Detect which cell encompasses the target text, then output its (x, y) center coordinate. 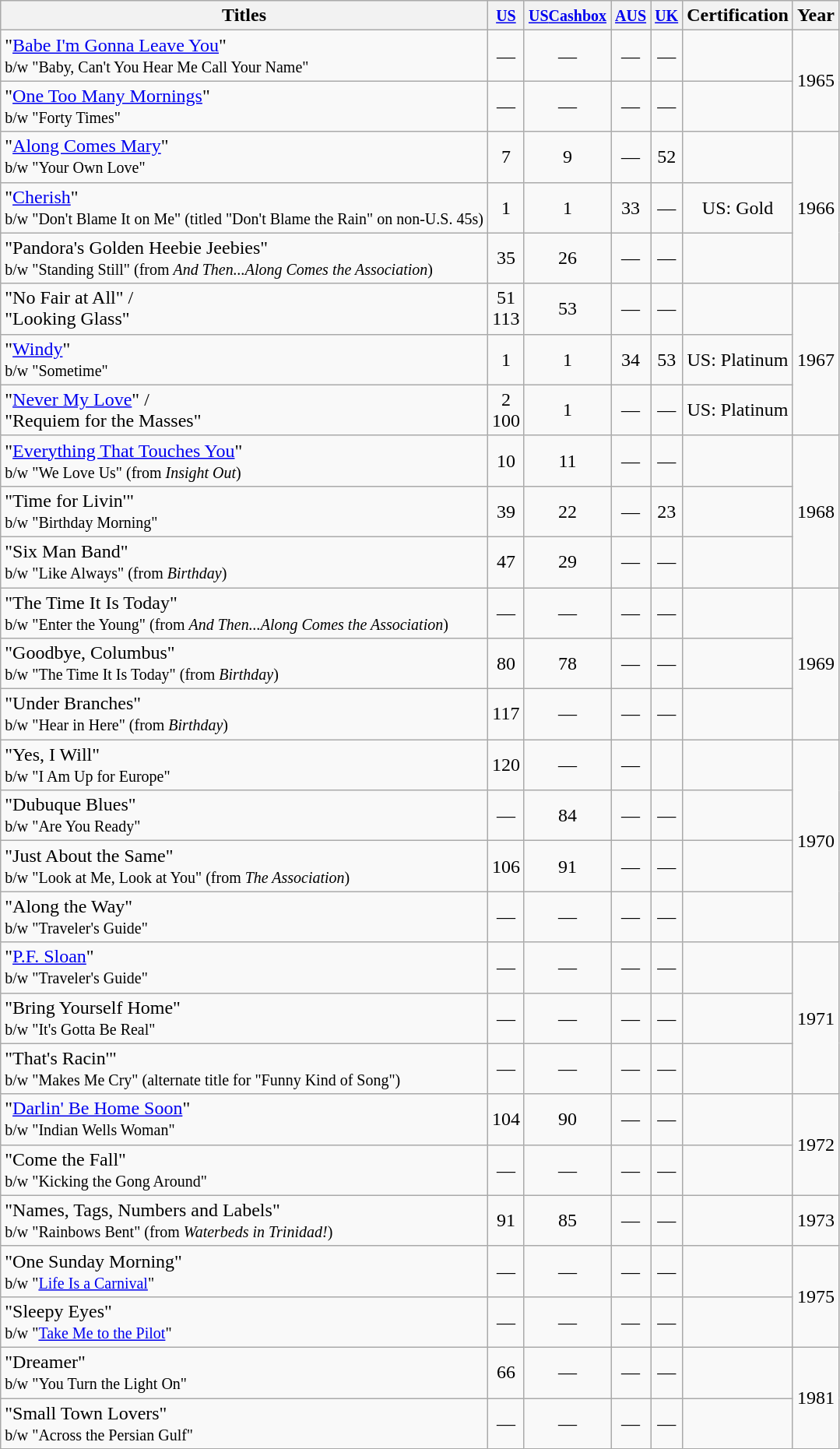
"Darlin' Be Home Soon"b/w "Indian Wells Woman" (244, 1120)
7 (506, 157)
"Small Town Lovers"b/w "Across the Persian Gulf" (244, 1423)
"Dubuque Blues"b/w "Are You Ready" (244, 816)
AUS (631, 16)
1970 (816, 841)
52 (666, 157)
"Cherish"b/w "Don't Blame It on Me" (titled "Don't Blame the Rain" on non-U.S. 45s) (244, 207)
Titles (244, 16)
117 (506, 715)
"Names, Tags, Numbers and Labels"b/w "Rainbows Bent" (from Waterbeds in Trinidad!) (244, 1221)
23 (666, 511)
51113 (506, 308)
39 (506, 511)
"Pandora's Golden Heebie Jeebies"b/w "Standing Still" (from And Then...Along Comes the Association) (244, 258)
22 (567, 511)
"Yes, I Will"b/w "I Am Up for Europe" (244, 765)
"Sleepy Eyes"b/w "Take Me to the Pilot" (244, 1322)
"Along the Way"b/w "Traveler's Guide" (244, 917)
"Bring Yourself Home"b/w "It's Gotta Be Real" (244, 1018)
1972 (816, 1145)
1968 (816, 511)
106 (506, 866)
1981 (816, 1398)
1969 (816, 663)
1975 (816, 1296)
1967 (816, 360)
1966 (816, 207)
Year (816, 16)
"Time for Livin'"b/w "Birthday Morning" (244, 511)
"The Time It Is Today"b/w "Enter the Young" (from And Then...Along Comes the Association) (244, 612)
29 (567, 562)
"Six Man Band"b/w "Like Always" (from Birthday) (244, 562)
UK (666, 16)
"Everything That Touches You"b/w "We Love Us" (from Insight Out) (244, 461)
47 (506, 562)
US: Gold (738, 207)
"Dreamer"b/w "You Turn the Light On" (244, 1372)
"Along Comes Mary"b/w "Your Own Love" (244, 157)
120 (506, 765)
"One Sunday Morning"b/w "Life Is a Carnival" (244, 1271)
33 (631, 207)
80 (506, 663)
26 (567, 258)
"One Too Many Mornings"b/w "Forty Times" (244, 106)
"Come the Fall"b/w "Kicking the Gong Around" (244, 1169)
1965 (816, 81)
2100 (506, 410)
1973 (816, 1221)
US (506, 16)
1971 (816, 1018)
11 (567, 461)
78 (567, 663)
"Windy"b/w "Sometime" (244, 360)
"Goodbye, Columbus"b/w "The Time It Is Today" (from Birthday) (244, 663)
34 (631, 360)
35 (506, 258)
85 (567, 1221)
"Under Branches"b/w "Hear in Here" (from Birthday) (244, 715)
66 (506, 1372)
"Never My Love" /"Requiem for the Masses" (244, 410)
104 (506, 1120)
"No Fair at All" /"Looking Glass" (244, 308)
Certification (738, 16)
"Babe I'm Gonna Leave You"b/w "Baby, Can't You Hear Me Call Your Name" (244, 56)
9 (567, 157)
84 (567, 816)
"P.F. Sloan"b/w "Traveler's Guide" (244, 967)
10 (506, 461)
"Just About the Same"b/w "Look at Me, Look at You" (from The Association) (244, 866)
90 (567, 1120)
USCashbox (567, 16)
"That's Racin'"b/w "Makes Me Cry" (alternate title for "Funny Kind of Song") (244, 1068)
